Output the [x, y] coordinate of the center of the cell containing the given text.  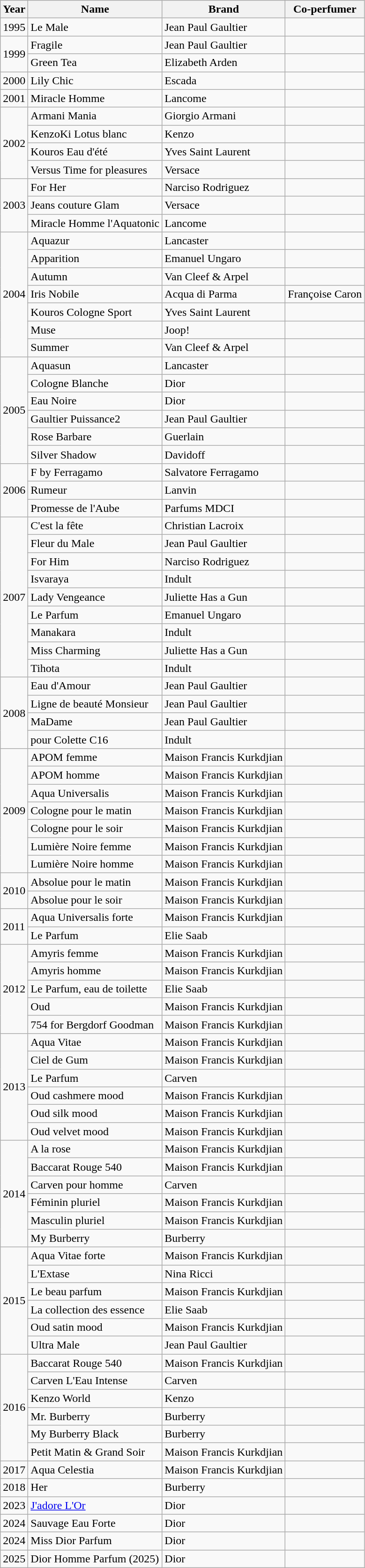
Kenzo World [95, 1399]
Amyris homme [95, 971]
Co-perfumer [325, 9]
Aqua Vitae forte [95, 1256]
Oud velvet mood [95, 1131]
754 for Bergdorf Goodman [95, 1024]
Lily Chic [95, 80]
Ultra Male [95, 1345]
Absolue pour le matin [95, 882]
Kouros Eau d'été [95, 152]
pour Colette C16 [95, 739]
Jeans couture Glam [95, 205]
Escada [224, 80]
Françoise Caron [325, 294]
Le Parfum, eau de toilette [95, 989]
Salvatore Ferragamo [224, 472]
Parfums MDCI [224, 508]
Carven pour homme [95, 1185]
My Burberry Black [95, 1434]
2007 [14, 597]
2005 [14, 410]
Armani Mania [95, 116]
My Burberry [95, 1238]
2023 [14, 1505]
2012 [14, 989]
Féminin pluriel [95, 1203]
Fleur du Male [95, 544]
Petit Matin & Grand Soir [95, 1452]
Eau d'Amour [95, 686]
Lady Vengeance [95, 597]
Miracle Homme [95, 98]
L'Extase [95, 1274]
Davidoff [224, 454]
Eau Noire [95, 401]
2016 [14, 1408]
Miss Dior Parfum [95, 1541]
For Her [95, 187]
Apparition [95, 259]
Ciel de Gum [95, 1060]
Giorgio Armani [224, 116]
Isvaraya [95, 579]
Lanvin [224, 490]
Oud satin mood [95, 1327]
Cologne pour le soir [95, 829]
2001 [14, 98]
Nina Ricci [224, 1274]
Aquasun [95, 365]
1995 [14, 27]
A la rose [95, 1149]
Dior Homme Parfum (2025) [95, 1559]
2011 [14, 926]
2018 [14, 1488]
2015 [14, 1300]
Masculin pluriel [95, 1220]
Amyris femme [95, 953]
2000 [14, 80]
Year [14, 9]
Cologne Blanche [95, 383]
Guerlain [224, 437]
APOM homme [95, 775]
Brand [224, 9]
Rumeur [95, 490]
KenzoKi Lotus blanc [95, 134]
2004 [14, 294]
Sauvage Eau Forte [95, 1523]
APOM femme [95, 757]
Christian Lacroix [224, 526]
Her [95, 1488]
2009 [14, 810]
Aqua Celestia [95, 1470]
Manakara [95, 633]
2003 [14, 205]
MaDame [95, 722]
Elizabeth Arden [224, 63]
C'est la fête [95, 526]
2002 [14, 143]
J'adore L'Or [95, 1505]
2014 [14, 1194]
Lumière Noire homme [95, 864]
Name [95, 9]
Ligne de beauté Monsieur [95, 704]
Oud silk mood [95, 1114]
Promesse de l'Aube [95, 508]
Aqua Universalis forte [95, 918]
For Him [95, 562]
Joop! [224, 330]
Cologne pour le matin [95, 811]
Aquazur [95, 241]
2017 [14, 1470]
Muse [95, 330]
Versus Time for pleasures [95, 169]
Tihota [95, 668]
Summer [95, 348]
2013 [14, 1087]
Fragile [95, 45]
Absolue pour le soir [95, 900]
Silver Shadow [95, 454]
Oud cashmere mood [95, 1096]
Kouros Cologne Sport [95, 312]
2006 [14, 490]
Le Male [95, 27]
1999 [14, 54]
Mr. Burberry [95, 1416]
Aqua Vitae [95, 1042]
La collection des essence [95, 1309]
F by Ferragamo [95, 472]
Oud [95, 1006]
Gaultier Puissance2 [95, 419]
Autumn [95, 277]
Miss Charming [95, 650]
Lumière Noire femme [95, 846]
2025 [14, 1559]
Iris Nobile [95, 294]
2008 [14, 713]
Miracle Homme l'Aquatonic [95, 223]
Rose Barbare [95, 437]
Acqua di Parma [224, 294]
2010 [14, 891]
Green Tea [95, 63]
Carven L'Eau Intense [95, 1381]
Aqua Universalis [95, 793]
Le beau parfum [95, 1291]
